Identify which cell holds the provided text, then report its [x, y] central coordinate. 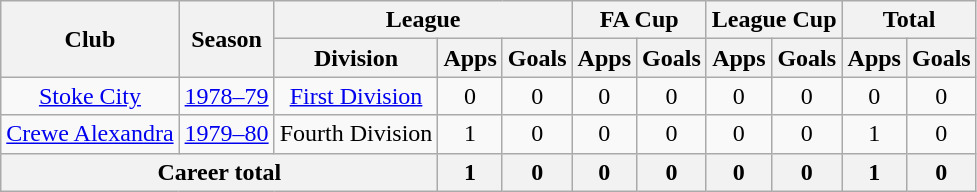
League Cup [774, 20]
1979–80 [226, 134]
First Division [356, 96]
Stoke City [90, 96]
Club [90, 39]
FA Cup [639, 20]
Career total [220, 172]
Fourth Division [356, 134]
Season [226, 39]
Crewe Alexandra [90, 134]
Division [356, 58]
Total [909, 20]
League [423, 20]
1978–79 [226, 96]
